Locate the cell with the specified text and output its (x, y) center coordinate. 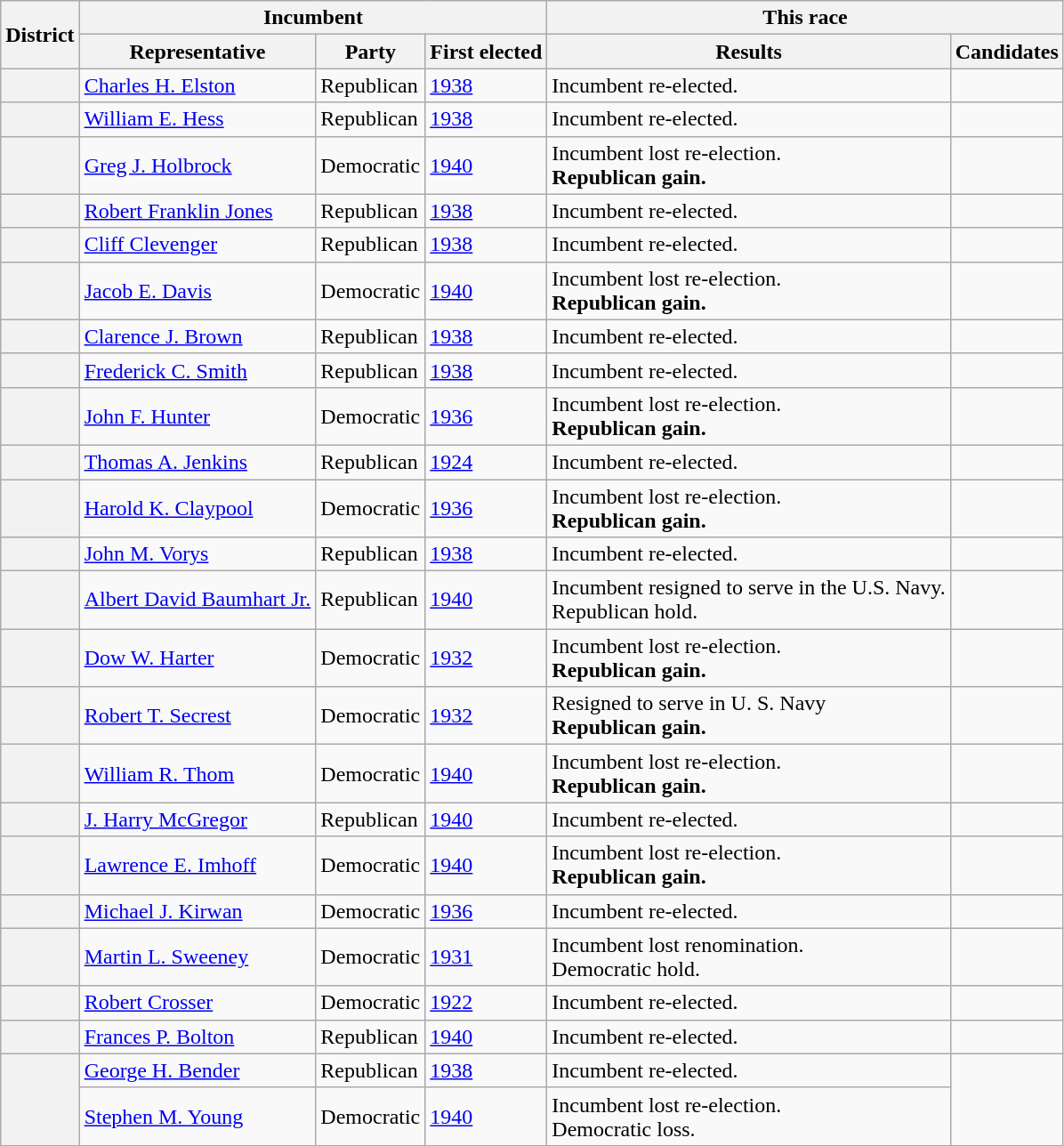
District (40, 35)
Robert Crosser (197, 1003)
J. Harry McGregor (197, 819)
First elected (486, 52)
Michael J. Kirwan (197, 911)
1931 (486, 957)
Cliff Clevenger (197, 245)
William E. Hess (197, 119)
This race (805, 18)
Albert David Baumhart Jr. (197, 600)
Results (749, 52)
Robert Franklin Jones (197, 211)
Incumbent lost renomination.Democratic hold. (749, 957)
Party (370, 52)
John F. Hunter (197, 416)
Clarence J. Brown (197, 336)
Jacob E. Davis (197, 290)
Frederick C. Smith (197, 370)
George H. Bender (197, 1070)
Incumbent (313, 18)
John M. Vorys (197, 554)
1924 (486, 462)
Charles H. Elston (197, 85)
Stephen M. Young (197, 1116)
Incumbent lost re-election.Democratic loss. (749, 1116)
Dow W. Harter (197, 658)
Lawrence E. Imhoff (197, 865)
William R. Thom (197, 774)
Resigned to serve in U. S. NavyRepublican gain. (749, 715)
Candidates (1007, 52)
Frances P. Bolton (197, 1037)
1922 (486, 1003)
Thomas A. Jenkins (197, 462)
Robert T. Secrest (197, 715)
Representative (197, 52)
Harold K. Claypool (197, 507)
Greg J. Holbrock (197, 165)
Incumbent resigned to serve in the U.S. Navy.Republican hold. (749, 600)
Martin L. Sweeney (197, 957)
